Determine the (X, Y) coordinate at the center of the cell enclosing the given text.  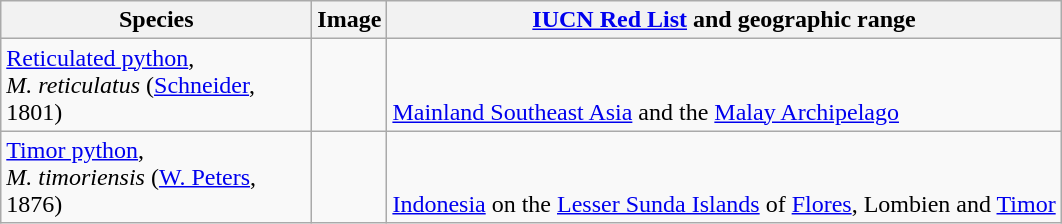
Timor python, M. timoriensis (W. Peters, 1876) (156, 177)
Reticulated python, M. reticulatus (Schneider, 1801) (156, 85)
Mainland Southeast Asia and the Malay Archipelago (724, 85)
IUCN Red List and geographic range (724, 20)
Species (156, 20)
Image (350, 20)
Indonesia on the Lesser Sunda Islands of Flores, Lombien and Timor (724, 177)
